From the cell containing the given text, extract its center point as [x, y] coordinate. 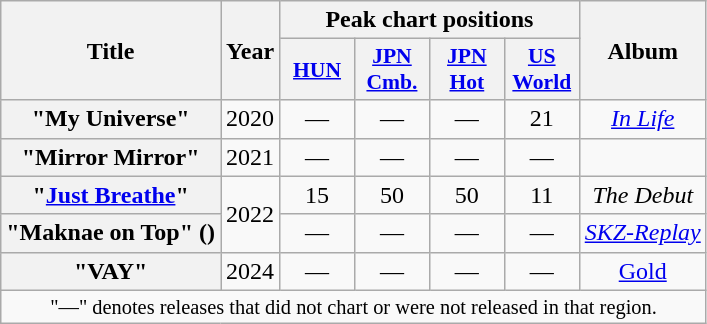
"VAY" [111, 271]
Title [111, 50]
"Maknae on Top" () [111, 233]
SKZ-Replay [642, 233]
Year [250, 50]
2020 [250, 119]
"—" denotes releases that did not chart or were not released in that region. [354, 307]
"Just Breathe" [111, 195]
The Debut [642, 195]
15 [318, 195]
21 [542, 119]
2021 [250, 157]
USWorld [542, 70]
"My Universe" [111, 119]
11 [542, 195]
Peak chart positions [430, 20]
HUN [318, 70]
JPNCmb. [392, 70]
JPNHot [466, 70]
2022 [250, 214]
2024 [250, 271]
Album [642, 50]
"Mirror Mirror" [111, 157]
In Life [642, 119]
Gold [642, 271]
